Locate the cell with the specified text and output its (X, Y) center coordinate. 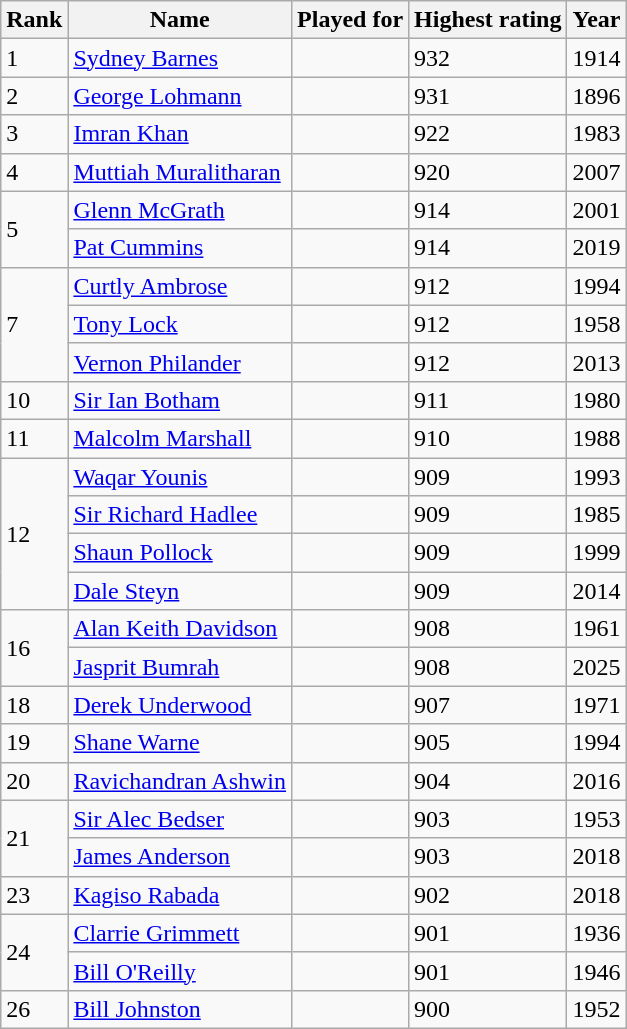
Tony Lock (180, 324)
Malcolm Marshall (180, 438)
2025 (596, 667)
Bill O'Reilly (180, 971)
1971 (596, 705)
10 (34, 400)
Played for (350, 20)
Derek Underwood (180, 705)
905 (488, 743)
Shane Warne (180, 743)
1958 (596, 324)
Ravichandran Ashwin (180, 781)
2 (34, 96)
18 (34, 705)
1936 (596, 933)
Waqar Younis (180, 477)
Clarrie Grimmett (180, 933)
1988 (596, 438)
19 (34, 743)
900 (488, 1009)
26 (34, 1009)
Vernon Philander (180, 362)
Name (180, 20)
Sir Alec Bedser (180, 819)
2016 (596, 781)
Year (596, 20)
907 (488, 705)
3 (34, 134)
16 (34, 648)
2007 (596, 172)
904 (488, 781)
Muttiah Muralitharan (180, 172)
1980 (596, 400)
2001 (596, 210)
1 (34, 58)
Jasprit Bumrah (180, 667)
920 (488, 172)
James Anderson (180, 857)
Bill Johnston (180, 1009)
Sydney Barnes (180, 58)
7 (34, 324)
Highest rating (488, 20)
1999 (596, 553)
1952 (596, 1009)
Pat Cummins (180, 248)
932 (488, 58)
Rank (34, 20)
Curtly Ambrose (180, 286)
1946 (596, 971)
1993 (596, 477)
Sir Richard Hadlee (180, 515)
1953 (596, 819)
Glenn McGrath (180, 210)
24 (34, 952)
910 (488, 438)
George Lohmann (180, 96)
1983 (596, 134)
4 (34, 172)
Imran Khan (180, 134)
931 (488, 96)
2019 (596, 248)
23 (34, 895)
21 (34, 838)
Kagiso Rabada (180, 895)
2013 (596, 362)
Alan Keith Davidson (180, 629)
Shaun Pollock (180, 553)
1961 (596, 629)
11 (34, 438)
5 (34, 229)
1896 (596, 96)
Dale Steyn (180, 591)
1985 (596, 515)
20 (34, 781)
Sir Ian Botham (180, 400)
902 (488, 895)
2014 (596, 591)
1914 (596, 58)
911 (488, 400)
12 (34, 534)
922 (488, 134)
